Return [x, y] of the center of cell containing provided text 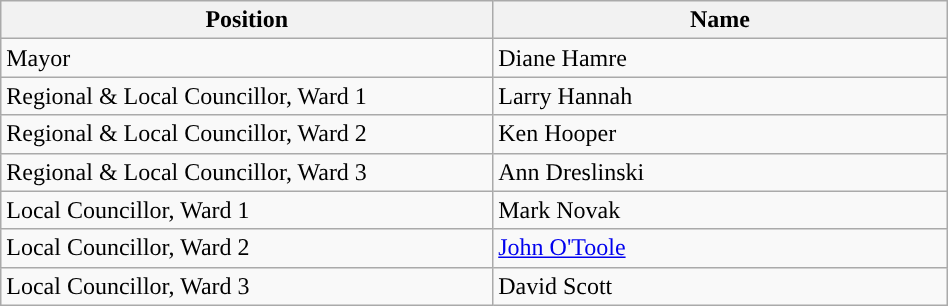
Mark Novak [720, 210]
Name [720, 20]
Regional & Local Councillor, Ward 2 [247, 134]
Mayor [247, 58]
Regional & Local Councillor, Ward 3 [247, 172]
John O'Toole [720, 248]
Position [247, 20]
Local Councillor, Ward 1 [247, 210]
Larry Hannah [720, 96]
Ann Dreslinski [720, 172]
Regional & Local Councillor, Ward 1 [247, 96]
Diane Hamre [720, 58]
Local Councillor, Ward 3 [247, 286]
Local Councillor, Ward 2 [247, 248]
Ken Hooper [720, 134]
David Scott [720, 286]
